Capture the cell that displays the provided text and extract its (x, y) central coordinate. 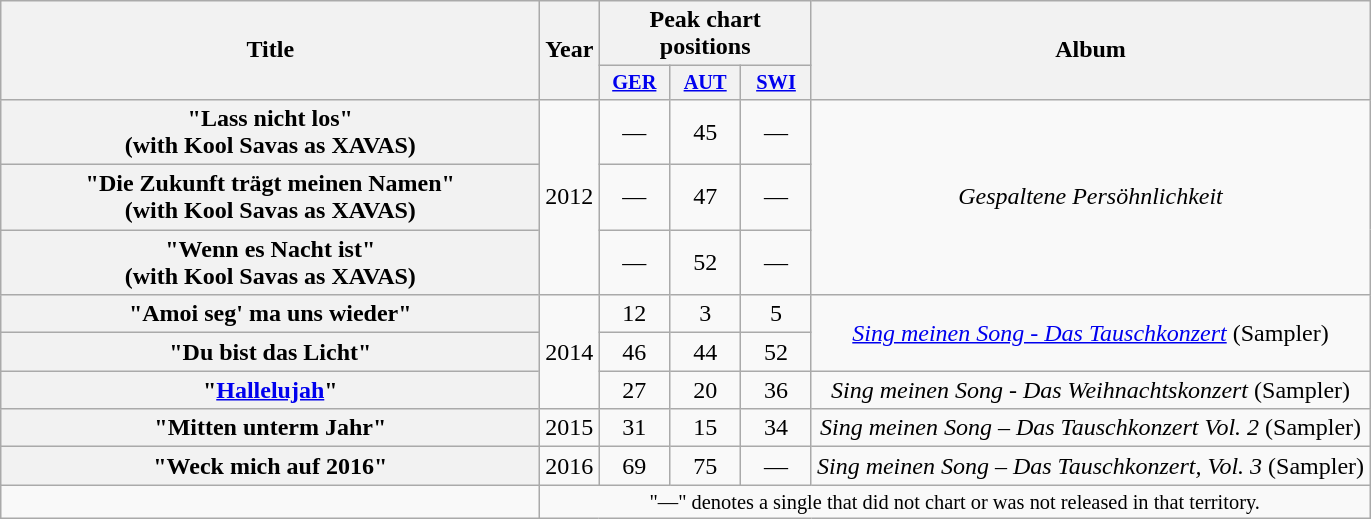
Sing meinen Song - Das Tauschkonzert (Sampler) (1090, 333)
20 (706, 390)
"Du bist das Licht" (270, 352)
Sing meinen Song - Das Weihnachtskonzert (Sampler) (1090, 390)
AUT (706, 83)
3 (706, 314)
2012 (570, 196)
2015 (570, 428)
2014 (570, 352)
Sing meinen Song – Das Tauschkonzert Vol. 2 (Sampler) (1090, 428)
Album (1090, 50)
"Wenn es Nacht ist"(with Kool Savas as XAVAS) (270, 262)
75 (706, 466)
44 (706, 352)
36 (776, 390)
Title (270, 50)
34 (776, 428)
Year (570, 50)
27 (634, 390)
69 (634, 466)
15 (706, 428)
31 (634, 428)
Peak chart positions (706, 34)
Sing meinen Song – Das Tauschkonzert, Vol. 3 (Sampler) (1090, 466)
2016 (570, 466)
"Weck mich auf 2016" (270, 466)
47 (706, 198)
"Die Zukunft trägt meinen Namen"(with Kool Savas as XAVAS) (270, 198)
"Hallelujah" (270, 390)
Gespaltene Persöhnlichkeit (1090, 196)
46 (634, 352)
GER (634, 83)
45 (706, 132)
"Lass nicht los"(with Kool Savas as XAVAS) (270, 132)
"—" denotes a single that did not chart or was not released in that territory. (955, 502)
"Amoi seg' ma uns wieder" (270, 314)
5 (776, 314)
12 (634, 314)
"Mitten unterm Jahr" (270, 428)
SWI (776, 83)
